Detect which cell encompasses the target text, then output its (x, y) center coordinate. 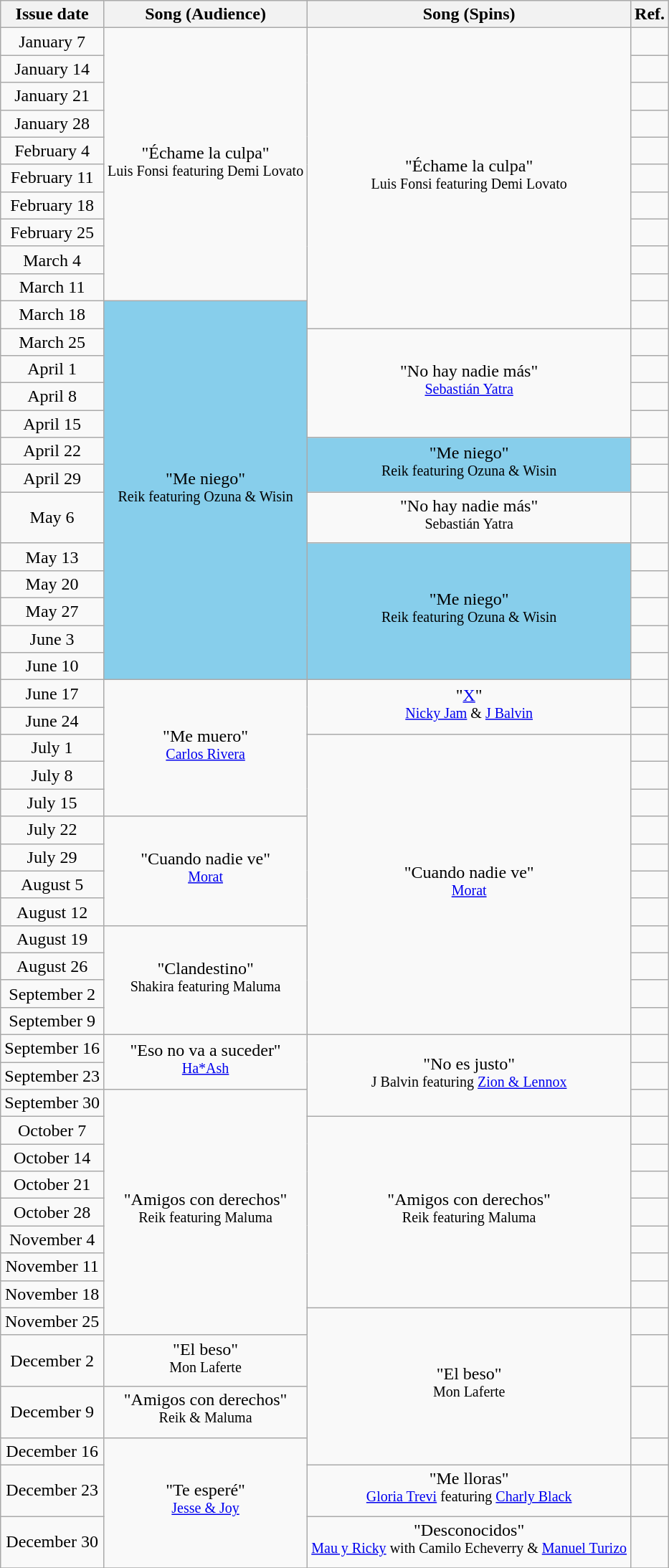
May 6 (52, 518)
"Me muero"Carlos Rivera (205, 748)
June 17 (52, 694)
July 1 (52, 748)
March 18 (52, 314)
Issue date (52, 14)
September 9 (52, 1021)
April 1 (52, 369)
October 14 (52, 1158)
August 5 (52, 884)
November 11 (52, 1267)
December 2 (52, 1361)
September 16 (52, 1049)
Song (Spins) (469, 14)
December 23 (52, 1491)
August 19 (52, 939)
September 23 (52, 1076)
"X"Nicky Jam & J Balvin (469, 707)
July 8 (52, 775)
Ref. (650, 14)
July 22 (52, 830)
August 26 (52, 966)
"Me lloras"Gloria Trevi featuring Charly Black (469, 1491)
March 4 (52, 260)
May 27 (52, 612)
"Clandestino"Shakira featuring Maluma (205, 980)
May 13 (52, 557)
"Desconocidos"Mau y Ricky with Camilo Echeverry & Manuel Turizo (469, 1542)
January 21 (52, 96)
Song (Audience) (205, 14)
April 15 (52, 424)
September 2 (52, 993)
April 8 (52, 397)
December 30 (52, 1542)
"Eso no va a suceder"Ha*Ash (205, 1062)
January 28 (52, 123)
June 10 (52, 666)
February 11 (52, 178)
February 18 (52, 205)
November 25 (52, 1321)
November 4 (52, 1239)
October 21 (52, 1185)
"Amigos con derechos"Reik & Maluma (205, 1412)
May 20 (52, 584)
December 9 (52, 1412)
"Te esperé"Jesse & Joy (205, 1502)
April 29 (52, 478)
"No es justo"J Balvin featuring Zion & Lennox (469, 1076)
February 25 (52, 232)
January 7 (52, 42)
February 4 (52, 151)
August 12 (52, 912)
December 16 (52, 1451)
January 14 (52, 69)
October 7 (52, 1130)
November 18 (52, 1294)
September 30 (52, 1103)
July 29 (52, 857)
October 28 (52, 1212)
April 22 (52, 451)
March 25 (52, 342)
March 11 (52, 287)
June 24 (52, 721)
July 15 (52, 803)
June 3 (52, 639)
